Extract the [X, Y] coordinate from the center of the cell holding the provided text.  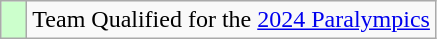
Team Qualified for the 2024 Paralympics [232, 20]
